Locate the cell with the specified text and output its [X, Y] center coordinate. 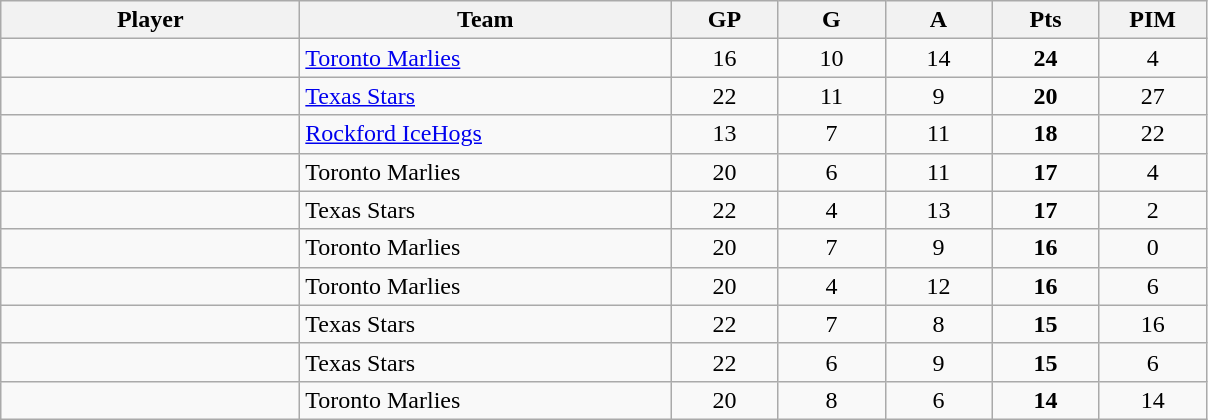
10 [832, 58]
12 [938, 286]
Rockford IceHogs [486, 134]
24 [1046, 58]
PIM [1152, 20]
Pts [1046, 20]
G [832, 20]
Team [486, 20]
A [938, 20]
GP [724, 20]
0 [1152, 248]
2 [1152, 210]
18 [1046, 134]
Player [150, 20]
27 [1152, 96]
